Return (x, y) of the center of cell containing provided text 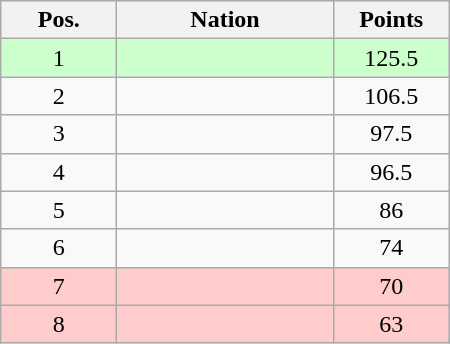
86 (391, 210)
4 (59, 172)
63 (391, 324)
6 (59, 248)
1 (59, 58)
106.5 (391, 96)
5 (59, 210)
8 (59, 324)
Nation (225, 20)
74 (391, 248)
70 (391, 286)
7 (59, 286)
Pos. (59, 20)
125.5 (391, 58)
Points (391, 20)
96.5 (391, 172)
3 (59, 134)
2 (59, 96)
97.5 (391, 134)
